Pinpoint the cell where the given text exists, returning its [X, Y] midpoint coordinate. 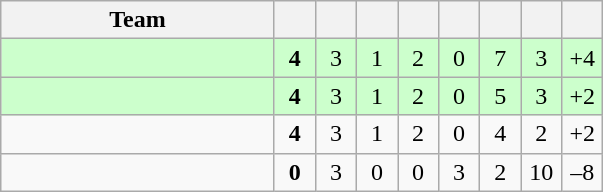
–8 [582, 172]
7 [500, 58]
10 [542, 172]
5 [500, 96]
+4 [582, 58]
Team [138, 20]
